Pinpoint the cell where the given text exists, returning its [X, Y] midpoint coordinate. 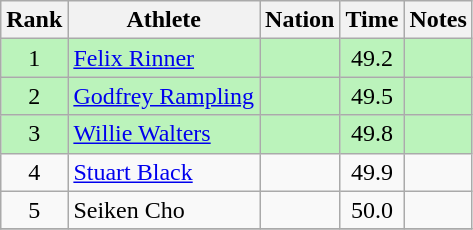
1 [34, 58]
Notes [438, 20]
49.9 [372, 172]
2 [34, 96]
3 [34, 134]
Felix Rinner [164, 58]
Rank [34, 20]
Athlete [164, 20]
4 [34, 172]
5 [34, 210]
Stuart Black [164, 172]
49.2 [372, 58]
Godfrey Rampling [164, 96]
49.5 [372, 96]
Willie Walters [164, 134]
50.0 [372, 210]
Seiken Cho [164, 210]
49.8 [372, 134]
Time [372, 20]
Nation [300, 20]
